Return the [X, Y] coordinate for the center point of the cell that contains the specified text.  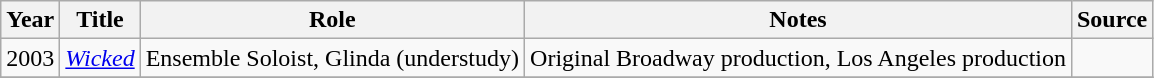
Role [332, 20]
Source [1112, 20]
Wicked [100, 58]
Original Broadway production, Los Angeles production [798, 58]
2003 [30, 58]
Notes [798, 20]
Ensemble Soloist, Glinda (understudy) [332, 58]
Title [100, 20]
Year [30, 20]
